Locate the cell with the specified text and output its [X, Y] center coordinate. 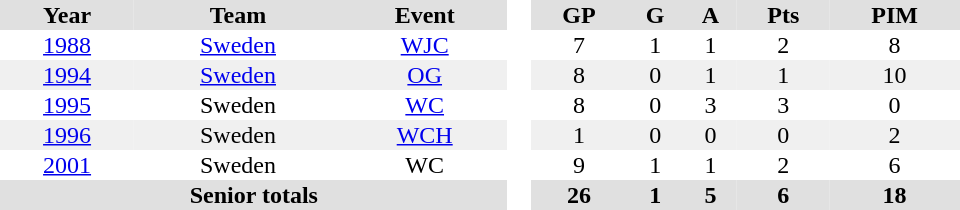
18 [894, 195]
Event [425, 15]
2001 [67, 165]
1995 [67, 105]
G [656, 15]
Pts [783, 15]
OG [425, 75]
7 [579, 45]
1988 [67, 45]
GP [579, 15]
Senior totals [254, 195]
9 [579, 165]
A [711, 15]
WCH [425, 135]
WJC [425, 45]
1994 [67, 75]
10 [894, 75]
1996 [67, 135]
PIM [894, 15]
Year [67, 15]
5 [711, 195]
26 [579, 195]
Team [238, 15]
